Return [x, y] of the center of cell containing provided text 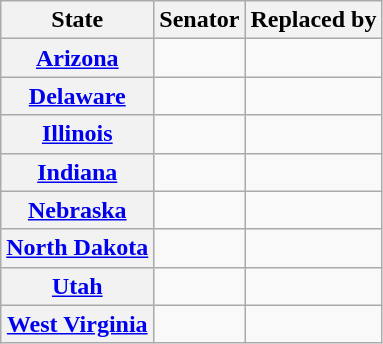
Senator [200, 20]
Arizona [78, 58]
Utah [78, 286]
North Dakota [78, 248]
Delaware [78, 96]
Illinois [78, 134]
Indiana [78, 172]
Nebraska [78, 210]
West Virginia [78, 324]
Replaced by [314, 20]
State [78, 20]
